Locate the cell with the specified text and output its [X, Y] center coordinate. 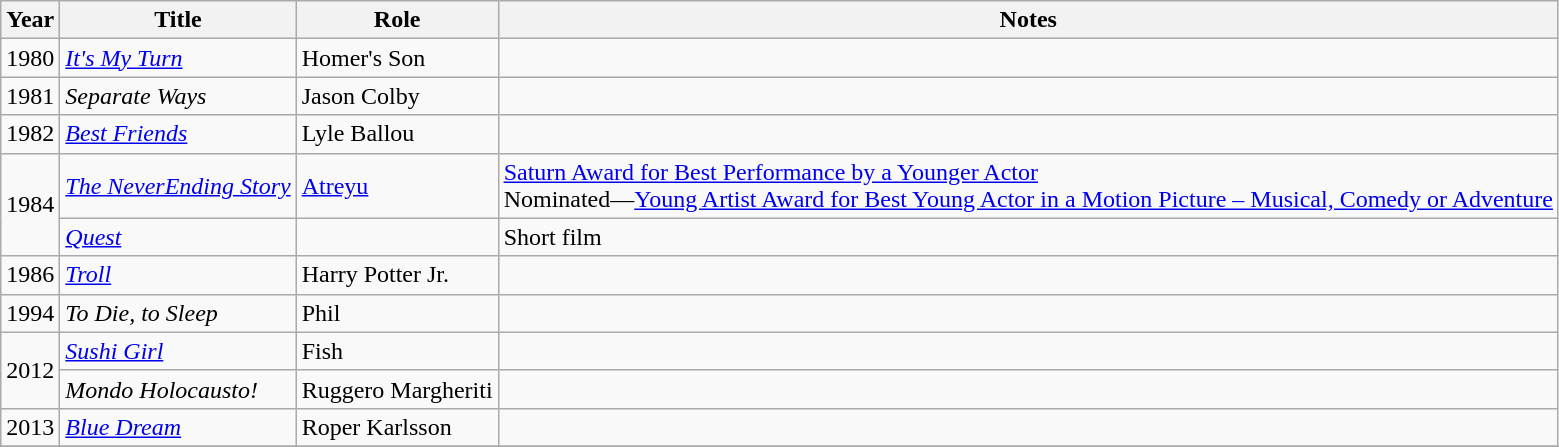
Year [30, 20]
Mondo Holocausto! [178, 389]
Title [178, 20]
1982 [30, 134]
Atreyu [397, 186]
Short film [1028, 237]
1994 [30, 313]
Separate Ways [178, 96]
2013 [30, 427]
Fish [397, 351]
Harry Potter Jr. [397, 275]
1986 [30, 275]
Quest [178, 237]
Notes [1028, 20]
Phil [397, 313]
The NeverEnding Story [178, 186]
Blue Dream [178, 427]
1981 [30, 96]
Homer's Son [397, 58]
It's My Turn [178, 58]
Lyle Ballou [397, 134]
To Die, to Sleep [178, 313]
Jason Colby [397, 96]
Troll [178, 275]
1980 [30, 58]
Role [397, 20]
Ruggero Margheriti [397, 389]
Best Friends [178, 134]
Sushi Girl [178, 351]
Roper Karlsson [397, 427]
2012 [30, 370]
1984 [30, 204]
